For the text-containing cell, return its midpoint in [x, y] coordinate format. 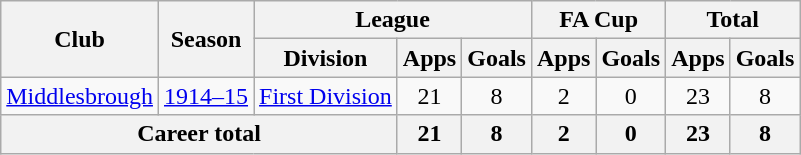
FA Cup [598, 20]
Season [206, 39]
Middlesbrough [80, 96]
League [393, 20]
Career total [200, 134]
Total [733, 20]
1914–15 [206, 96]
First Division [326, 96]
Club [80, 39]
Division [326, 58]
